From the cell containing the given text, extract its center point as [X, Y] coordinate. 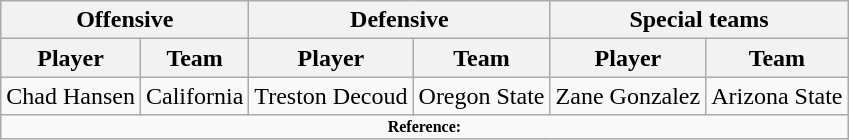
Offensive [125, 20]
Zane Gonzalez [628, 96]
Chad Hansen [71, 96]
Defensive [400, 20]
California [194, 96]
Arizona State [777, 96]
Oregon State [482, 96]
Reference: [424, 127]
Special teams [699, 20]
Treston Decoud [331, 96]
